Find where the given text appears and provide that cell's center as [x, y] coordinate. 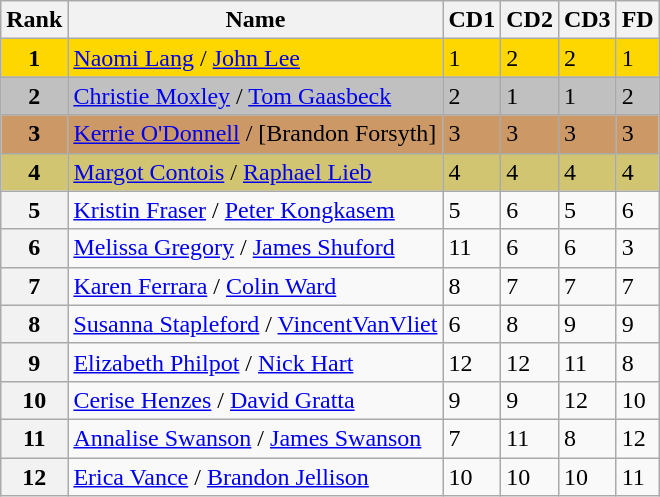
Melissa Gregory / James Shuford [256, 248]
Name [256, 20]
CD2 [530, 20]
FD [638, 20]
Annalise Swanson / James Swanson [256, 438]
Elizabeth Philpot / Nick Hart [256, 362]
Rank [34, 20]
Naomi Lang / John Lee [256, 58]
Kerrie O'Donnell / [Brandon Forsyth] [256, 134]
Christie Moxley / Tom Gaasbeck [256, 96]
Kristin Fraser / Peter Kongkasem [256, 210]
Margot Contois / Raphael Lieb [256, 172]
Cerise Henzes / David Gratta [256, 400]
Erica Vance / Brandon Jellison [256, 477]
Karen Ferrara / Colin Ward [256, 286]
CD3 [587, 20]
Susanna Stapleford / VincentVanVliet [256, 324]
CD1 [472, 20]
